Identify which cell holds the provided text, then report its [x, y] central coordinate. 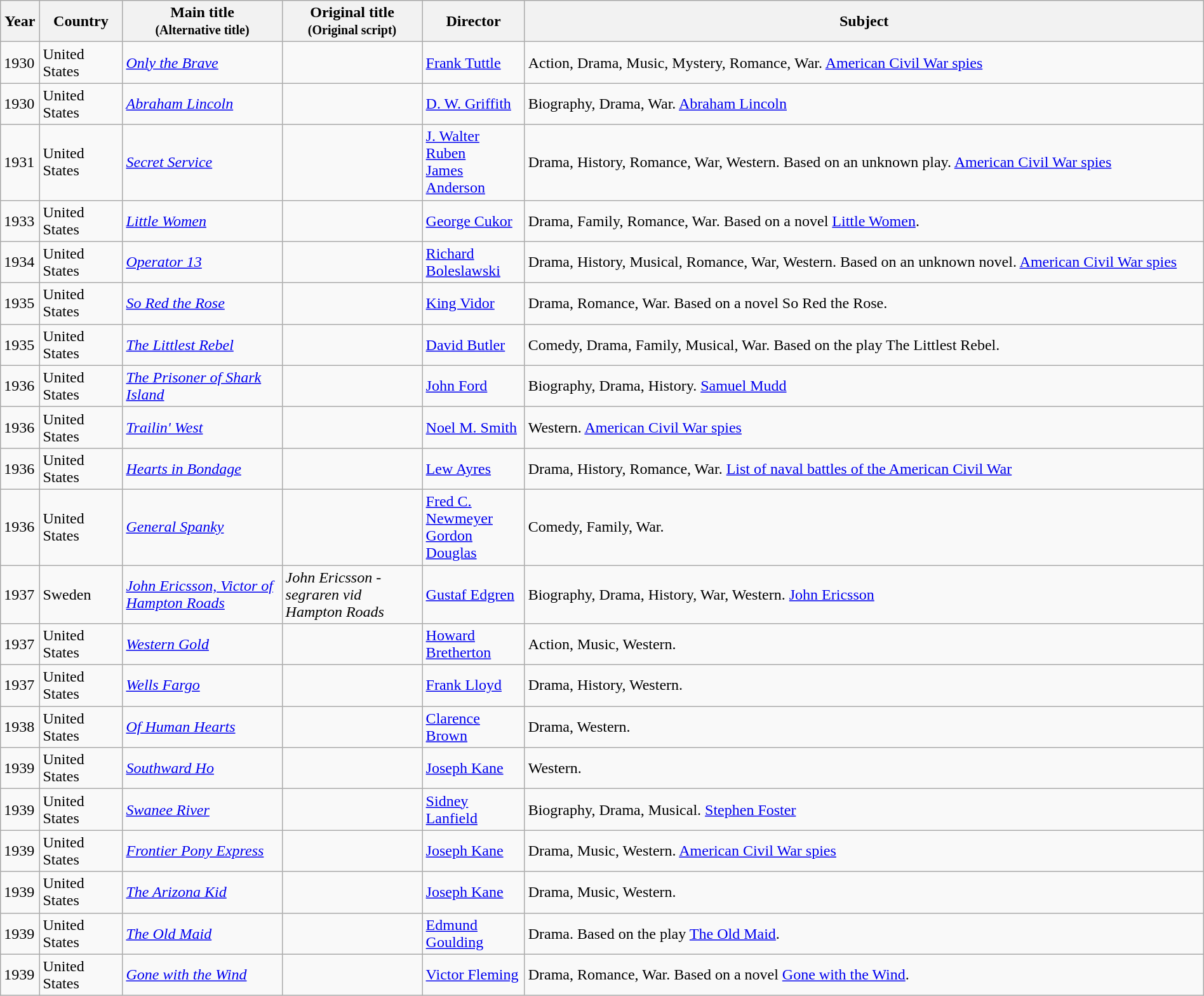
Clarence Brown [474, 727]
Drama, History, Western. [864, 686]
Original title(Original script) [352, 22]
1934 [20, 262]
George Cukor [474, 221]
So Red the Rose [202, 304]
The Littlest Rebel [202, 344]
J. Walter RubenJames Anderson [474, 163]
The Prisoner of Shark Island [202, 386]
Wells Fargo [202, 686]
Drama, Romance, War. Based on a novel Gone with the Wind. [864, 974]
Action, Drama, Music, Mystery, Romance, War. American Civil War spies [864, 62]
Richard Boleslawski [474, 262]
Secret Service [202, 163]
Country [81, 22]
Biography, Drama, War. Abraham Lincoln [864, 104]
1933 [20, 221]
Gone with the Wind [202, 974]
The Arizona Kid [202, 892]
Sweden [81, 595]
Swanee River [202, 809]
Gustaf Edgren [474, 595]
Drama, Family, Romance, War. Based on a novel Little Women. [864, 221]
Comedy, Drama, Family, Musical, War. Based on the play The Littlest Rebel. [864, 344]
Hearts in Bondage [202, 469]
Biography, Drama, History. Samuel Mudd [864, 386]
Drama, Music, Western. [864, 892]
Director [474, 22]
Lew Ayres [474, 469]
Western. [864, 769]
Noel M. Smith [474, 427]
Only the Brave [202, 62]
Fred C. NewmeyerGordon Douglas [474, 527]
Drama, Music, Western. American Civil War spies [864, 851]
Little Women [202, 221]
Edmund Goulding [474, 934]
Victor Fleming [474, 974]
Drama. Based on the play The Old Maid. [864, 934]
Biography, Drama, Musical. Stephen Foster [864, 809]
Drama, Western. [864, 727]
Subject [864, 22]
Southward Ho [202, 769]
King Vidor [474, 304]
Comedy, Family, War. [864, 527]
Frontier Pony Express [202, 851]
John Ford [474, 386]
John Ericsson - segraren vid Hampton Roads [352, 595]
General Spanky [202, 527]
Abraham Lincoln [202, 104]
Drama, History, Romance, War. List of naval battles of the American Civil War [864, 469]
Of Human Hearts [202, 727]
Frank Lloyd [474, 686]
Drama, History, Romance, War, Western. Based on an unknown play. American Civil War spies [864, 163]
1938 [20, 727]
John Ericsson, Victor of Hampton Roads [202, 595]
1931 [20, 163]
Drama, Romance, War. Based on a novel So Red the Rose. [864, 304]
Western Gold [202, 644]
Howard Bretherton [474, 644]
Operator 13 [202, 262]
D. W. Griffith [474, 104]
Year [20, 22]
Main title(Alternative title) [202, 22]
Biography, Drama, History, War, Western. John Ericsson [864, 595]
Action, Music, Western. [864, 644]
The Old Maid [202, 934]
Frank Tuttle [474, 62]
Sidney Lanfield [474, 809]
David Butler [474, 344]
Drama, History, Musical, Romance, War, Western. Based on an unknown novel. American Civil War spies [864, 262]
Western. American Civil War spies [864, 427]
Trailin' West [202, 427]
